Provide the [X, Y] coordinate of the cell's center where the given text is located.  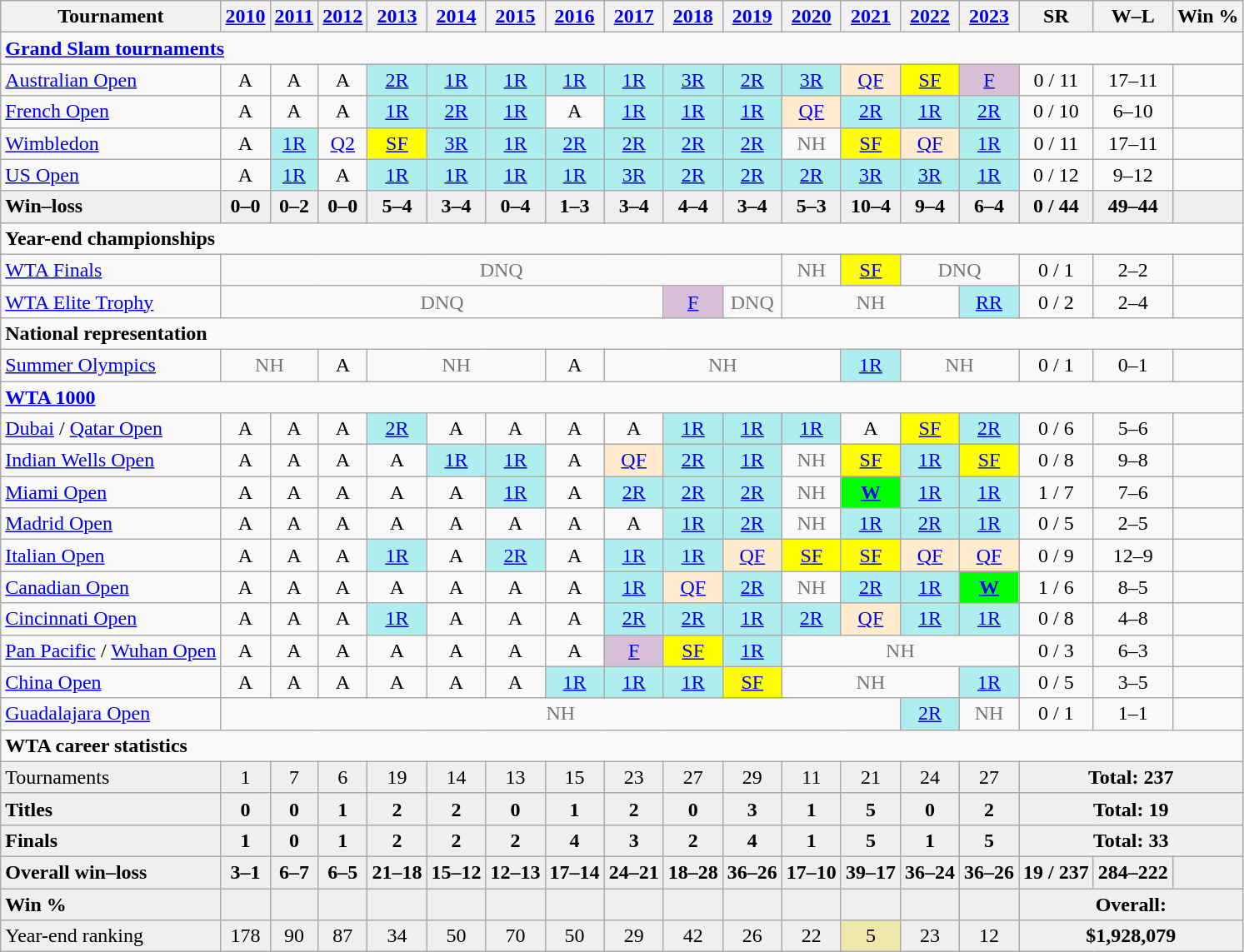
3–1 [245, 872]
49–44 [1133, 207]
0 / 44 [1057, 207]
70 [515, 936]
1 / 6 [1057, 587]
2013 [397, 17]
Titles [111, 809]
Year-end ranking [111, 936]
$1,928,079 [1132, 936]
2011 [294, 17]
1–1 [1133, 714]
0 / 2 [1057, 302]
Finals [111, 840]
6–5 [343, 872]
15 [575, 777]
2016 [575, 17]
42 [693, 936]
2010 [245, 17]
6–4 [990, 207]
0 / 9 [1057, 556]
6–10 [1133, 112]
13 [515, 777]
Grand Slam tournaments [622, 48]
China Open [111, 682]
National representation [622, 333]
Italian Open [111, 556]
4–8 [1133, 619]
Overall: [1132, 904]
15–12 [457, 872]
0 / 10 [1057, 112]
17–10 [812, 872]
14 [457, 777]
90 [294, 936]
2015 [515, 17]
Year-end championships [622, 238]
Canadian Open [111, 587]
18–28 [693, 872]
Q2 [343, 143]
4–4 [693, 207]
Australian Open [111, 80]
21 [870, 777]
22 [812, 936]
7 [294, 777]
2022 [930, 17]
Madrid Open [111, 524]
6 [343, 777]
10–4 [870, 207]
12–9 [1133, 556]
5–3 [812, 207]
Tournaments [111, 777]
3–5 [1133, 682]
21–18 [397, 872]
French Open [111, 112]
Pan Pacific / Wuhan Open [111, 650]
11 [812, 777]
2019 [752, 17]
Summer Olympics [111, 365]
WTA career statistics [622, 745]
9–4 [930, 207]
36–24 [930, 872]
7–6 [1133, 492]
26 [752, 936]
Cincinnati Open [111, 619]
9–12 [1133, 175]
0 / 6 [1057, 429]
Win–loss [111, 207]
19 / 237 [1057, 872]
Wimbledon [111, 143]
2023 [990, 17]
34 [397, 936]
1 / 7 [1057, 492]
87 [343, 936]
19 [397, 777]
5–6 [1133, 429]
US Open [111, 175]
284–222 [1133, 872]
178 [245, 936]
Miami Open [111, 492]
Indian Wells Open [111, 461]
0–4 [515, 207]
WTA Elite Trophy [111, 302]
Total: 237 [1132, 777]
Total: 19 [1132, 809]
24–21 [633, 872]
9–8 [1133, 461]
0–2 [294, 207]
0–1 [1133, 365]
RR [990, 302]
2–5 [1133, 524]
0 / 3 [1057, 650]
2020 [812, 17]
2014 [457, 17]
2–4 [1133, 302]
2–2 [1133, 270]
2018 [693, 17]
Guadalajara Open [111, 714]
12–13 [515, 872]
W–L [1133, 17]
12 [990, 936]
17–14 [575, 872]
6–3 [1133, 650]
2021 [870, 17]
1–3 [575, 207]
WTA 1000 [622, 397]
0 / 12 [1057, 175]
WTA Finals [111, 270]
6–7 [294, 872]
Total: 33 [1132, 840]
Dubai / Qatar Open [111, 429]
Tournament [111, 17]
5–4 [397, 207]
2012 [343, 17]
24 [930, 777]
8–5 [1133, 587]
39–17 [870, 872]
Overall win–loss [111, 872]
SR [1057, 17]
2017 [633, 17]
